Detect which cell encompasses the target text, then output its [X, Y] center coordinate. 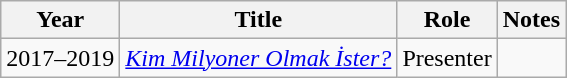
Role [447, 20]
Presenter [447, 58]
2017–2019 [60, 58]
Year [60, 20]
Kim Milyoner Olmak İster? [258, 58]
Notes [531, 20]
Title [258, 20]
